Provide the (X, Y) coordinate of the cell's center where the given text is located.  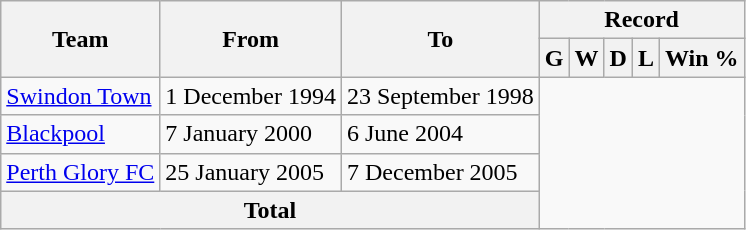
1 December 1994 (251, 96)
23 September 1998 (440, 96)
25 January 2005 (251, 172)
Team (80, 39)
Total (270, 210)
6 June 2004 (440, 134)
7 January 2000 (251, 134)
D (618, 58)
7 December 2005 (440, 172)
From (251, 39)
G (554, 58)
L (646, 58)
Perth Glory FC (80, 172)
To (440, 39)
W (586, 58)
Record (642, 20)
Blackpool (80, 134)
Win % (702, 58)
Swindon Town (80, 96)
